Extract the (x, y) coordinate from the center of the cell holding the provided text.  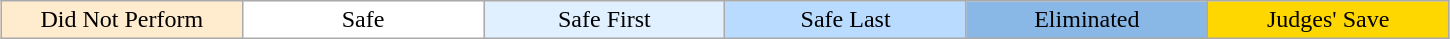
Safe (362, 20)
Eliminated (1086, 20)
Judges' Save (1328, 20)
Safe First (604, 20)
Safe Last (846, 20)
Did Not Perform (122, 20)
